From the cell containing the given text, extract its center point as (X, Y) coordinate. 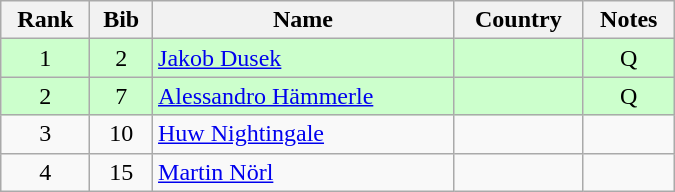
4 (46, 172)
Rank (46, 20)
Jakob Dusek (304, 58)
1 (46, 58)
Alessandro Hämmerle (304, 96)
10 (122, 134)
Country (518, 20)
Bib (122, 20)
7 (122, 96)
15 (122, 172)
Huw Nightingale (304, 134)
Name (304, 20)
3 (46, 134)
Martin Nörl (304, 172)
Notes (628, 20)
